Find where the given text appears and provide that cell's center as [X, Y] coordinate. 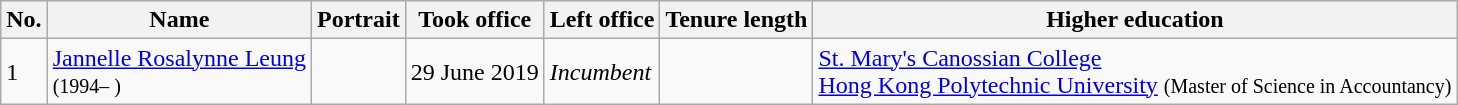
Took office [474, 20]
Higher education [1135, 20]
Left office [602, 20]
St. Mary's Canossian College Hong Kong Polytechnic University (Master of Science in Accountancy) [1135, 72]
29 June 2019 [474, 72]
Portrait [358, 20]
Tenure length [736, 20]
1 [24, 72]
No. [24, 20]
Jannelle Rosalynne Leung(1994– ) [179, 72]
Name [179, 20]
Incumbent [602, 72]
